Find where the given text appears and provide that cell's center as (x, y) coordinate. 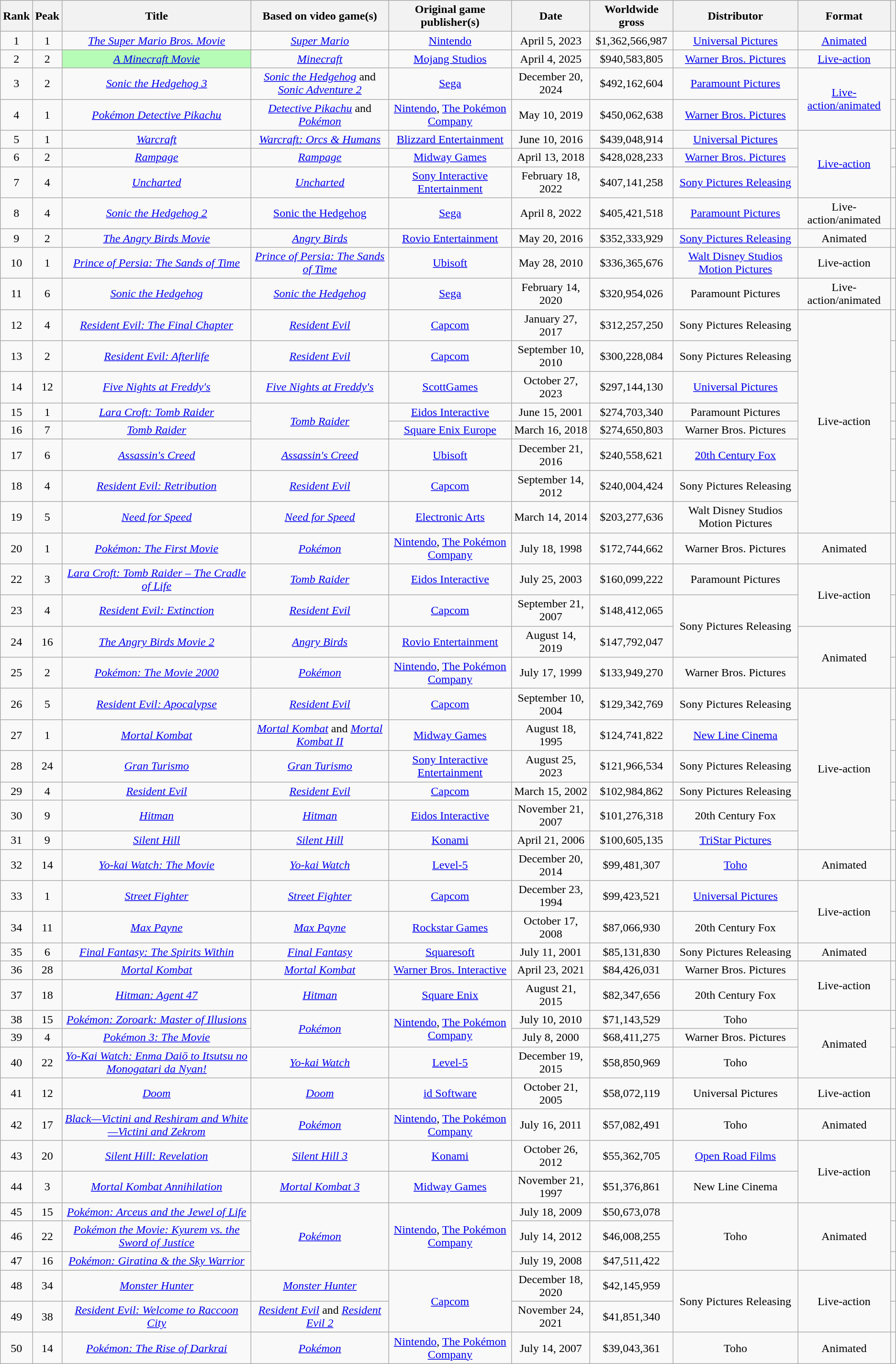
$84,426,031 (632, 970)
44 (16, 1187)
TriStar Pictures (735, 840)
April 21, 2006 (551, 840)
Blizzard Entertainment (450, 139)
December 19, 2015 (551, 1062)
Pokémon: The Movie 2000 (157, 673)
29 (16, 791)
$148,412,065 (632, 611)
$46,008,255 (632, 1237)
August 21, 2015 (551, 995)
37 (16, 995)
$39,043,361 (632, 1348)
Rockstar Games (450, 928)
30 (16, 816)
The Super Mario Bros. Movie (157, 41)
$51,376,861 (632, 1187)
Pokémon: Arceus and the Jewel of Life (157, 1211)
$439,048,914 (632, 139)
October 21, 2005 (551, 1093)
$101,276,318 (632, 816)
Yo-kai Watch: The Movie (157, 865)
Sonic the Hedgehog 3 (157, 83)
$274,703,340 (632, 412)
A Minecraft Movie (157, 59)
13 (16, 356)
July 8, 2000 (551, 1038)
April 5, 2023 (551, 41)
41 (16, 1093)
Resident Evil: Apocalypse (157, 704)
Resident Evil: Retribution (157, 486)
Mojang Studios (450, 59)
The Angry Birds Movie 2 (157, 641)
June 10, 2016 (551, 139)
Title (157, 16)
Silent Hill: Revelation (157, 1155)
Worldwide gross (632, 16)
Pokémon: The First Movie (157, 548)
36 (16, 970)
March 16, 2018 (551, 430)
$160,099,222 (632, 579)
July 14, 2007 (551, 1348)
Hitman: Agent 47 (157, 995)
27 (16, 735)
$58,850,969 (632, 1062)
$336,365,676 (632, 262)
Resident Evil: Afterlife (157, 356)
$1,362,566,987 (632, 41)
July 18, 1998 (551, 548)
December 21, 2016 (551, 455)
September 10, 2004 (551, 704)
Pokémon: The Rise of Darkrai (157, 1348)
Electronic Arts (450, 517)
$428,028,233 (632, 157)
May 20, 2016 (551, 238)
23 (16, 611)
Resident Evil: Extinction (157, 611)
$85,131,830 (632, 952)
35 (16, 952)
Pokémon: Giratina & the Sky Warrior (157, 1261)
Mortal Kombat Annihilation (157, 1187)
May 10, 2019 (551, 115)
Peak (47, 16)
Warcraft (157, 139)
Silent Hill 3 (320, 1155)
$240,004,424 (632, 486)
September 21, 2007 (551, 611)
19 (16, 517)
$147,792,047 (632, 641)
Based on video game(s) (320, 16)
48 (16, 1286)
$121,966,534 (632, 766)
26 (16, 704)
June 15, 2001 (551, 412)
$58,072,119 (632, 1093)
Detective Pikachu and Pokémon (320, 115)
The Angry Birds Movie (157, 238)
December 23, 1994 (551, 896)
$102,984,862 (632, 791)
$41,851,340 (632, 1317)
$172,744,662 (632, 548)
Yo-Kai Watch: Enma Daiō to Itsutsu no Monogatari da Nyan! (157, 1062)
10 (16, 262)
Minecraft (320, 59)
$407,141,258 (632, 182)
May 28, 2010 (551, 262)
46 (16, 1237)
Sonic the Hedgehog and Sonic Adventure 2 (320, 83)
August 25, 2023 (551, 766)
40 (16, 1062)
49 (16, 1317)
July 14, 2012 (551, 1237)
Pokémon the Movie: Kyurem vs. the Sword of Justice (157, 1237)
August 18, 1995 (551, 735)
March 14, 2014 (551, 517)
Pokémon Detective Pikachu (157, 115)
July 11, 2001 (551, 952)
December 20, 2014 (551, 865)
$312,257,250 (632, 324)
August 14, 2019 (551, 641)
Warcraft: Orcs & Humans (320, 139)
ScottGames (450, 388)
March 15, 2002 (551, 791)
47 (16, 1261)
39 (16, 1038)
Resident Evil: The Final Chapter (157, 324)
$124,741,822 (632, 735)
Resident Evil: Welcome to Raccoon City (157, 1317)
$940,583,805 (632, 59)
October 26, 2012 (551, 1155)
October 27, 2023 (551, 388)
April 23, 2021 (551, 970)
Mortal Kombat and Mortal Kombat II (320, 735)
Final Fantasy: The Spirits Within (157, 952)
$68,411,275 (632, 1038)
$203,277,636 (632, 517)
February 18, 2022 (551, 182)
$300,228,084 (632, 356)
Square Enix (450, 995)
50 (16, 1348)
November 24, 2021 (551, 1317)
Open Road Films (735, 1155)
42 (16, 1125)
25 (16, 673)
Lara Croft: Tomb Raider (157, 412)
Mortal Kombat 3 (320, 1187)
43 (16, 1155)
$57,082,491 (632, 1125)
July 10, 2010 (551, 1019)
$50,673,078 (632, 1211)
Warner Bros. Interactive (450, 970)
November 21, 1997 (551, 1187)
Sonic the Hedgehog 2 (157, 213)
$492,162,604 (632, 83)
$129,342,769 (632, 704)
Pokémon 3: The Movie (157, 1038)
$240,558,621 (632, 455)
February 14, 2020 (551, 294)
$99,423,521 (632, 896)
$47,511,422 (632, 1261)
July 17, 1999 (551, 673)
$71,143,529 (632, 1019)
October 17, 2008 (551, 928)
July 18, 2009 (551, 1211)
$320,954,026 (632, 294)
Lara Croft: Tomb Raider – The Cradle of Life (157, 579)
April 8, 2022 (551, 213)
32 (16, 865)
$42,145,959 (632, 1286)
$274,650,803 (632, 430)
$133,949,270 (632, 673)
$450,062,638 (632, 115)
Pokémon: Zoroark: Master of Illusions (157, 1019)
July 19, 2008 (551, 1261)
July 16, 2011 (551, 1125)
December 20, 2024 (551, 83)
$87,066,930 (632, 928)
April 4, 2025 (551, 59)
Date (551, 16)
Rank (16, 16)
31 (16, 840)
$405,421,518 (632, 213)
Black—Victini and Reshiram and White—Victini and Zekrom (157, 1125)
$100,605,135 (632, 840)
September 10, 2010 (551, 356)
Square Enix Europe (450, 430)
July 25, 2003 (551, 579)
Nintendo (450, 41)
45 (16, 1211)
$297,144,130 (632, 388)
Format (844, 16)
$82,347,656 (632, 995)
$352,333,929 (632, 238)
Squaresoft (450, 952)
Resident Evil and Resident Evil 2 (320, 1317)
Original game publisher(s) (450, 16)
33 (16, 896)
April 13, 2018 (551, 157)
Final Fantasy (320, 952)
September 14, 2012 (551, 486)
$55,362,705 (632, 1155)
id Software (450, 1093)
$99,481,307 (632, 865)
November 21, 2007 (551, 816)
January 27, 2017 (551, 324)
Super Mario (320, 41)
Distributor (735, 16)
December 18, 2020 (551, 1286)
8 (16, 213)
